For the text-containing cell, return its midpoint in (x, y) coordinate format. 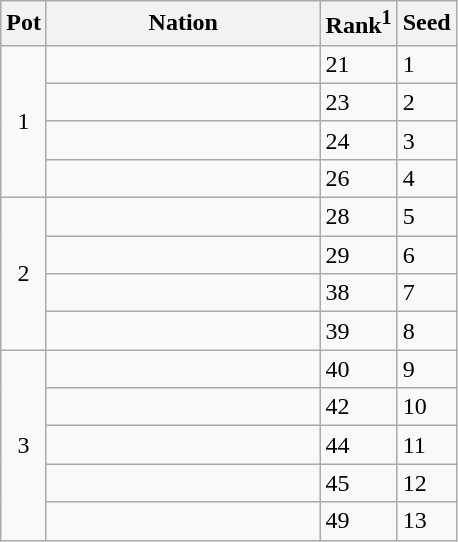
42 (358, 407)
7 (426, 293)
28 (358, 217)
Nation (183, 24)
10 (426, 407)
29 (358, 255)
13 (426, 521)
Seed (426, 24)
8 (426, 331)
5 (426, 217)
23 (358, 102)
6 (426, 255)
9 (426, 369)
44 (358, 445)
11 (426, 445)
4 (426, 178)
24 (358, 140)
21 (358, 64)
49 (358, 521)
40 (358, 369)
12 (426, 483)
45 (358, 483)
26 (358, 178)
38 (358, 293)
Rank1 (358, 24)
Pot (24, 24)
39 (358, 331)
